For the text-containing cell, return its midpoint in (X, Y) coordinate format. 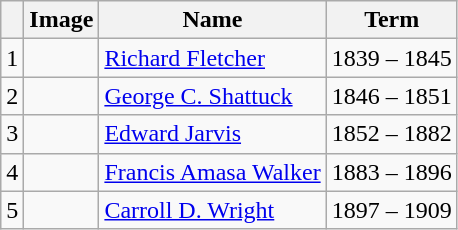
1846 – 1851 (392, 96)
1 (12, 58)
Francis Amasa Walker (212, 172)
Edward Jarvis (212, 134)
Name (212, 20)
1852 – 1882 (392, 134)
1883 – 1896 (392, 172)
1839 – 1845 (392, 58)
5 (12, 210)
Richard Fletcher (212, 58)
3 (12, 134)
George C. Shattuck (212, 96)
Carroll D. Wright (212, 210)
1897 – 1909 (392, 210)
2 (12, 96)
Image (62, 20)
4 (12, 172)
Term (392, 20)
